Output the (X, Y) coordinate of the center of the cell containing the given text.  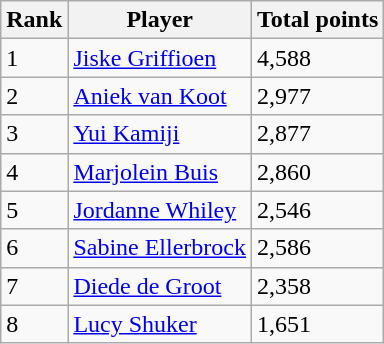
2,860 (318, 172)
Marjolein Buis (160, 172)
8 (34, 324)
Rank (34, 20)
2,358 (318, 286)
Total points (318, 20)
Aniek van Koot (160, 96)
2,546 (318, 210)
2,586 (318, 248)
2,977 (318, 96)
2 (34, 96)
2,877 (318, 134)
Yui Kamiji (160, 134)
3 (34, 134)
Jordanne Whiley (160, 210)
4,588 (318, 58)
1 (34, 58)
Diede de Groot (160, 286)
Lucy Shuker (160, 324)
4 (34, 172)
6 (34, 248)
Player (160, 20)
5 (34, 210)
7 (34, 286)
Jiske Griffioen (160, 58)
1,651 (318, 324)
Sabine Ellerbrock (160, 248)
